Find where the given text appears and provide that cell's center as (x, y) coordinate. 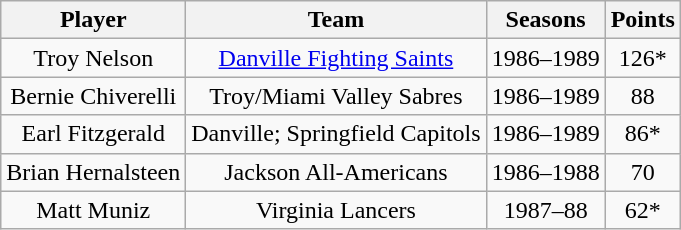
Virginia Lancers (336, 210)
Troy/Miami Valley Sabres (336, 96)
Bernie Chiverelli (94, 96)
Jackson All-Americans (336, 172)
Troy Nelson (94, 58)
70 (642, 172)
1987–88 (546, 210)
86* (642, 134)
Danville Fighting Saints (336, 58)
62* (642, 210)
Team (336, 20)
126* (642, 58)
Danville; Springfield Capitols (336, 134)
Brian Hernalsteen (94, 172)
88 (642, 96)
Seasons (546, 20)
Player (94, 20)
Points (642, 20)
Earl Fitzgerald (94, 134)
1986–1988 (546, 172)
Matt Muniz (94, 210)
